Detect which cell encompasses the target text, then output its [x, y] center coordinate. 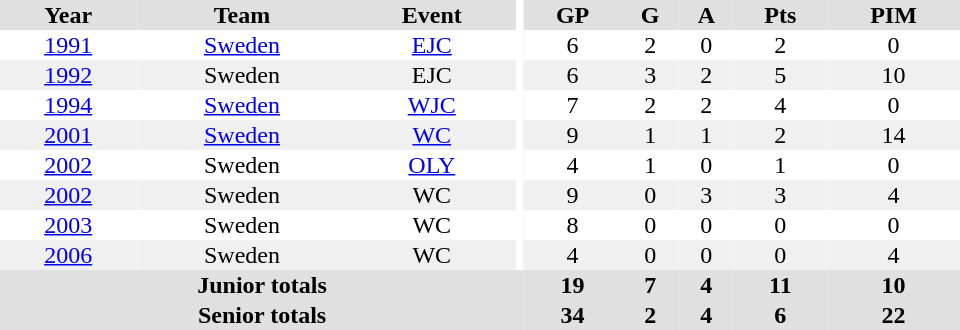
1992 [68, 75]
1991 [68, 45]
Event [432, 15]
2003 [68, 225]
WJC [432, 105]
1994 [68, 105]
Pts [781, 15]
2006 [68, 255]
5 [781, 75]
Junior totals [262, 285]
8 [572, 225]
19 [572, 285]
PIM [894, 15]
Team [242, 15]
14 [894, 135]
11 [781, 285]
GP [572, 15]
G [650, 15]
A [706, 15]
2001 [68, 135]
Year [68, 15]
34 [572, 315]
22 [894, 315]
OLY [432, 165]
Senior totals [262, 315]
